Find where the given text appears and provide that cell's center as (X, Y) coordinate. 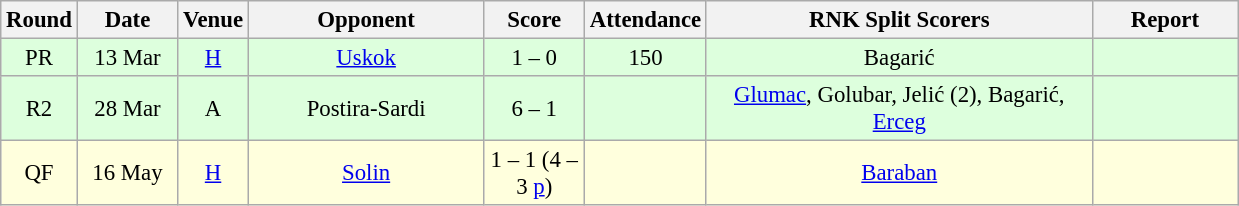
Baraban (899, 174)
A (214, 108)
1 – 1 (4 – 3 p) (534, 174)
Bagarić (899, 58)
Venue (214, 20)
Uskok (366, 58)
1 – 0 (534, 58)
Opponent (366, 20)
Report (1165, 20)
PR (39, 58)
28 Mar (128, 108)
16 May (128, 174)
Round (39, 20)
QF (39, 174)
R2 (39, 108)
13 Mar (128, 58)
Glumac, Golubar, Jelić (2), Bagarić, Erceg (899, 108)
6 – 1 (534, 108)
150 (646, 58)
Score (534, 20)
RNK Split Scorers (899, 20)
Postira-Sardi (366, 108)
Solin (366, 174)
Date (128, 20)
Attendance (646, 20)
